Provide the [X, Y] coordinate of the cell's center where the given text is located.  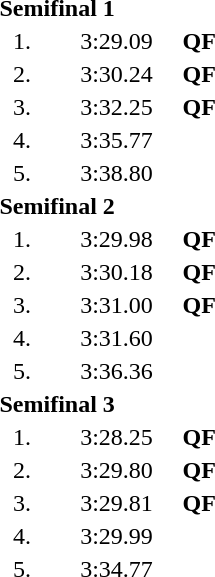
3:35.77 [116, 140]
3:38.80 [116, 173]
3:29.09 [116, 41]
3:30.24 [116, 74]
3:36.36 [116, 371]
3:31.00 [116, 305]
3:29.98 [116, 239]
3:32.25 [116, 107]
3:28.25 [116, 437]
3:29.81 [116, 503]
3:29.99 [116, 536]
3:31.60 [116, 338]
3:30.18 [116, 272]
3:29.80 [116, 470]
